Search for the cell housing the specified text and yield its [x, y] center coordinate. 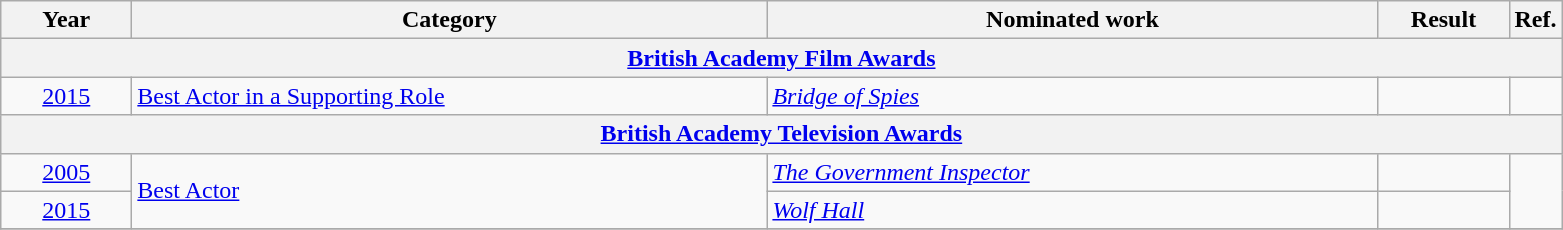
British Academy Film Awards [782, 58]
Bridge of Spies [1072, 96]
Best Actor in a Supporting Role [450, 96]
Best Actor [450, 191]
Year [66, 20]
2005 [66, 172]
Nominated work [1072, 20]
Result [1444, 20]
British Academy Television Awards [782, 134]
Ref. [1536, 20]
The Government Inspector [1072, 172]
Category [450, 20]
Wolf Hall [1072, 210]
